Search for the cell housing the specified text and yield its (X, Y) center coordinate. 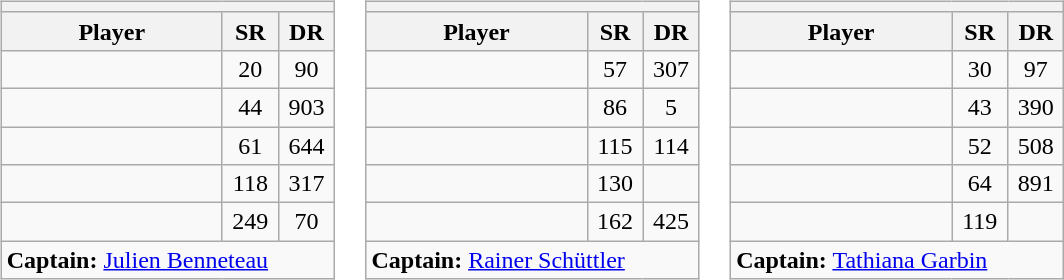
30 (980, 69)
Captain: Tathiana Garbin (898, 260)
20 (250, 69)
44 (250, 107)
64 (980, 184)
57 (615, 69)
119 (980, 222)
307 (671, 69)
114 (671, 145)
70 (306, 222)
Captain: Julien Benneteau (168, 260)
249 (250, 222)
644 (306, 145)
86 (615, 107)
162 (615, 222)
425 (671, 222)
118 (250, 184)
390 (1036, 107)
317 (306, 184)
43 (980, 107)
Captain: Rainer Schüttler (532, 260)
130 (615, 184)
97 (1036, 69)
52 (980, 145)
891 (1036, 184)
115 (615, 145)
5 (671, 107)
903 (306, 107)
61 (250, 145)
508 (1036, 145)
90 (306, 69)
